Return [x, y] of the center of cell containing provided text 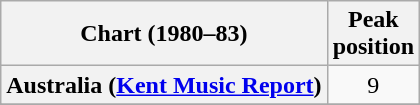
Australia (Kent Music Report) [164, 85]
Peakposition [373, 34]
9 [373, 85]
Chart (1980–83) [164, 34]
